Capture the cell that displays the provided text and extract its (X, Y) central coordinate. 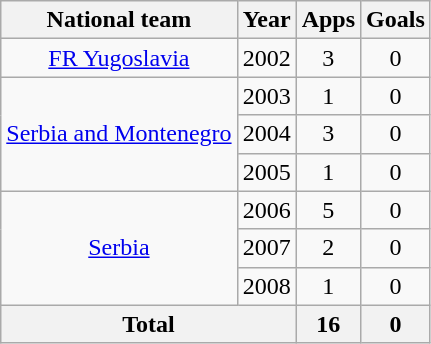
2 (328, 248)
National team (119, 20)
2008 (266, 286)
FR Yugoslavia (119, 58)
Year (266, 20)
16 (328, 324)
Serbia (119, 248)
5 (328, 210)
2006 (266, 210)
2004 (266, 134)
2003 (266, 96)
Serbia and Montenegro (119, 134)
2005 (266, 172)
Goals (396, 20)
2002 (266, 58)
2007 (266, 248)
Total (148, 324)
Apps (328, 20)
